Pinpoint the cell where the given text exists, returning its [x, y] midpoint coordinate. 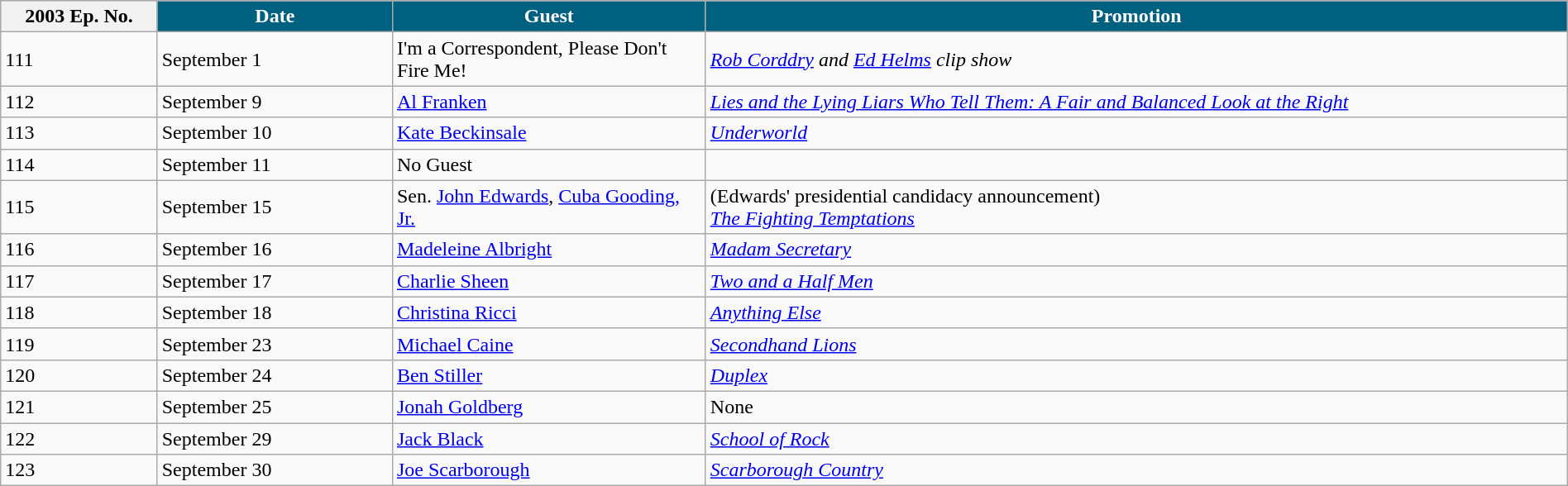
September 23 [275, 344]
September 10 [275, 133]
Lies and the Lying Liars Who Tell Them: A Fair and Balanced Look at the Right [1136, 102]
September 18 [275, 312]
Jack Black [549, 439]
September 25 [275, 407]
None [1136, 407]
Ben Stiller [549, 375]
School of Rock [1136, 439]
Madeleine Albright [549, 250]
September 30 [275, 470]
Madam Secretary [1136, 250]
(Edwards' presidential candidacy announcement)The Fighting Temptations [1136, 207]
114 [79, 164]
112 [79, 102]
Joe Scarborough [549, 470]
No Guest [549, 164]
September 15 [275, 207]
121 [79, 407]
September 29 [275, 439]
September 24 [275, 375]
I'm a Correspondent, Please Don't Fire Me! [549, 60]
122 [79, 439]
123 [79, 470]
Al Franken [549, 102]
117 [79, 281]
Michael Caine [549, 344]
Sen. John Edwards, Cuba Gooding, Jr. [549, 207]
120 [79, 375]
Date [275, 17]
Jonah Goldberg [549, 407]
Kate Beckinsale [549, 133]
September 9 [275, 102]
Underworld [1136, 133]
111 [79, 60]
Rob Corddry and Ed Helms clip show [1136, 60]
Secondhand Lions [1136, 344]
2003 Ep. No. [79, 17]
Anything Else [1136, 312]
Guest [549, 17]
September 11 [275, 164]
116 [79, 250]
118 [79, 312]
Two and a Half Men [1136, 281]
115 [79, 207]
119 [79, 344]
Promotion [1136, 17]
Charlie Sheen [549, 281]
Christina Ricci [549, 312]
113 [79, 133]
September 16 [275, 250]
Scarborough Country [1136, 470]
Duplex [1136, 375]
September 17 [275, 281]
September 1 [275, 60]
